Scan for the cell matching the given text and deliver its [X, Y] coordinate at center. 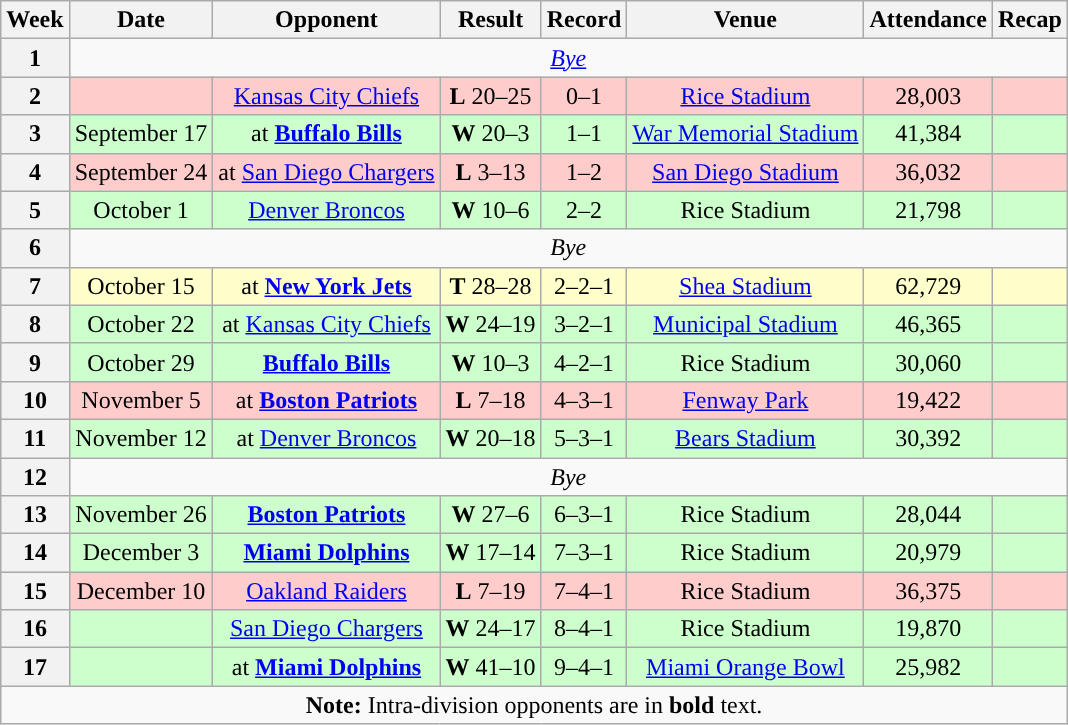
28,044 [928, 515]
December 3 [141, 553]
13 [35, 515]
L 7–19 [490, 591]
62,729 [928, 286]
December 10 [141, 591]
W 41–10 [490, 667]
November 5 [141, 400]
8–4–1 [584, 629]
30,392 [928, 438]
5–3–1 [584, 438]
8 [35, 324]
W 20–18 [490, 438]
Result [490, 20]
9–4–1 [584, 667]
12 [35, 477]
19,422 [928, 400]
at Buffalo Bills [326, 134]
36,032 [928, 172]
19,870 [928, 629]
W 20–3 [490, 134]
San Diego Chargers [326, 629]
11 [35, 438]
46,365 [928, 324]
0–1 [584, 96]
Fenway Park [746, 400]
October 1 [141, 210]
16 [35, 629]
Boston Patriots [326, 515]
Municipal Stadium [746, 324]
Recap [1030, 20]
2–2–1 [584, 286]
4 [35, 172]
at New York Jets [326, 286]
W 10–6 [490, 210]
Attendance [928, 20]
September 17 [141, 134]
Miami Dolphins [326, 553]
3–2–1 [584, 324]
4–3–1 [584, 400]
at Denver Broncos [326, 438]
at Kansas City Chiefs [326, 324]
1 [35, 58]
Denver Broncos [326, 210]
15 [35, 591]
L 3–13 [490, 172]
October 29 [141, 362]
at Boston Patriots [326, 400]
L 7–18 [490, 400]
W 17–14 [490, 553]
3 [35, 134]
5 [35, 210]
4–2–1 [584, 362]
7–4–1 [584, 591]
20,979 [928, 553]
October 22 [141, 324]
Venue [746, 20]
Opponent [326, 20]
W 24–19 [490, 324]
9 [35, 362]
T 28–28 [490, 286]
Week [35, 20]
Bears Stadium [746, 438]
L 20–25 [490, 96]
6 [35, 248]
Record [584, 20]
Miami Orange Bowl [746, 667]
28,003 [928, 96]
Note: Intra-division opponents are in bold text. [534, 705]
14 [35, 553]
at San Diego Chargers [326, 172]
7–3–1 [584, 553]
Kansas City Chiefs [326, 96]
25,982 [928, 667]
September 24 [141, 172]
41,384 [928, 134]
Shea Stadium [746, 286]
November 12 [141, 438]
2 [35, 96]
1–1 [584, 134]
Date [141, 20]
6–3–1 [584, 515]
21,798 [928, 210]
1–2 [584, 172]
36,375 [928, 591]
San Diego Stadium [746, 172]
November 26 [141, 515]
W 24–17 [490, 629]
2–2 [584, 210]
W 27–6 [490, 515]
Buffalo Bills [326, 362]
17 [35, 667]
30,060 [928, 362]
War Memorial Stadium [746, 134]
Oakland Raiders [326, 591]
October 15 [141, 286]
7 [35, 286]
W 10–3 [490, 362]
10 [35, 400]
at Miami Dolphins [326, 667]
